Search for the cell housing the specified text and yield its (x, y) center coordinate. 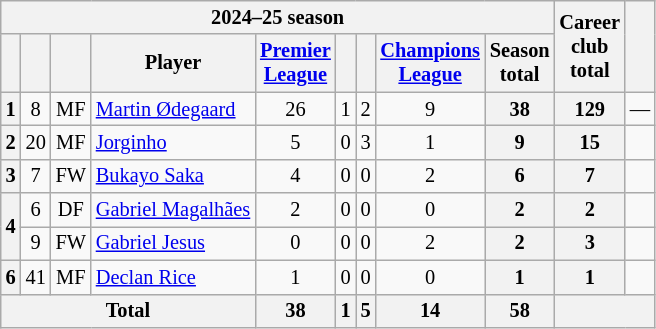
Gabriel Magalhães (173, 210)
58 (520, 311)
8 (36, 109)
2024–25 season (278, 17)
DF (71, 210)
Bukayo Saka (173, 176)
Martin Ødegaard (173, 109)
Total (128, 311)
Careerclubtotal (590, 46)
Jorginho (173, 142)
26 (296, 109)
Seasontotal (520, 63)
15 (590, 142)
20 (36, 142)
41 (36, 277)
— (640, 109)
14 (430, 311)
Declan Rice (173, 277)
ChampionsLeague (430, 63)
Gabriel Jesus (173, 243)
129 (590, 109)
Player (173, 63)
PremierLeague (296, 63)
